Find where the given text appears and provide that cell's center as (X, Y) coordinate. 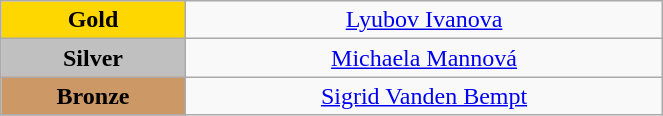
Sigrid Vanden Bempt (424, 96)
Michaela Mannová (424, 58)
Gold (93, 20)
Bronze (93, 96)
Lyubov Ivanova (424, 20)
Silver (93, 58)
